Locate the cell with the specified text and output its (X, Y) center coordinate. 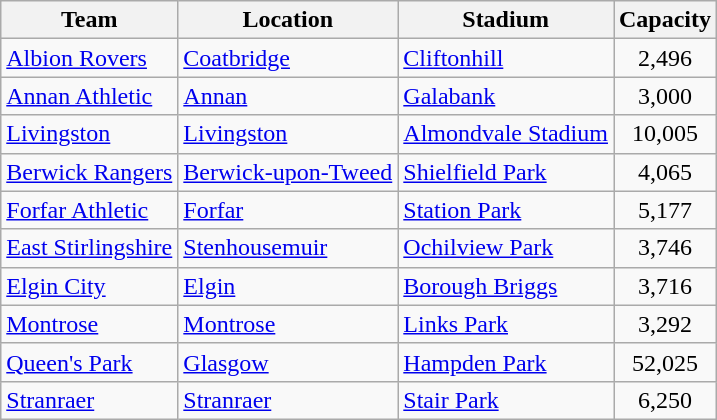
Capacity (666, 20)
Annan Athletic (90, 96)
10,005 (666, 134)
Almondvale Stadium (506, 134)
5,177 (666, 210)
East Stirlingshire (90, 248)
Annan (288, 96)
Borough Briggs (506, 286)
Elgin (288, 286)
Location (288, 20)
Berwick-upon-Tweed (288, 172)
Elgin City (90, 286)
Forfar (288, 210)
Stenhousemuir (288, 248)
Station Park (506, 210)
Links Park (506, 324)
3,746 (666, 248)
52,025 (666, 362)
4,065 (666, 172)
Queen's Park (90, 362)
Ochilview Park (506, 248)
3,716 (666, 286)
3,292 (666, 324)
6,250 (666, 400)
Galabank (506, 96)
Shielfield Park (506, 172)
Stadium (506, 20)
Coatbridge (288, 58)
3,000 (666, 96)
Team (90, 20)
Hampden Park (506, 362)
2,496 (666, 58)
Stair Park (506, 400)
Cliftonhill (506, 58)
Albion Rovers (90, 58)
Forfar Athletic (90, 210)
Berwick Rangers (90, 172)
Glasgow (288, 362)
